Scan for the cell matching the given text and deliver its (X, Y) coordinate at center. 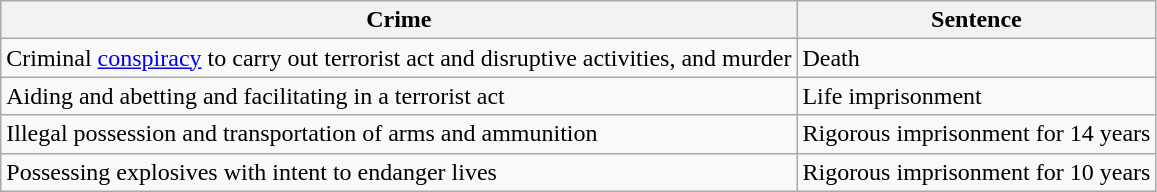
Death (976, 58)
Crime (399, 20)
Possessing explosives with intent to endanger lives (399, 172)
Criminal conspiracy to carry out terrorist act and disruptive activities, and murder (399, 58)
Illegal possession and transportation of arms and ammunition (399, 134)
Sentence (976, 20)
Rigorous imprisonment for 14 years (976, 134)
Rigorous imprisonment for 10 years (976, 172)
Life imprisonment (976, 96)
Aiding and abetting and facilitating in a terrorist act (399, 96)
